Search for the cell housing the specified text and yield its [X, Y] center coordinate. 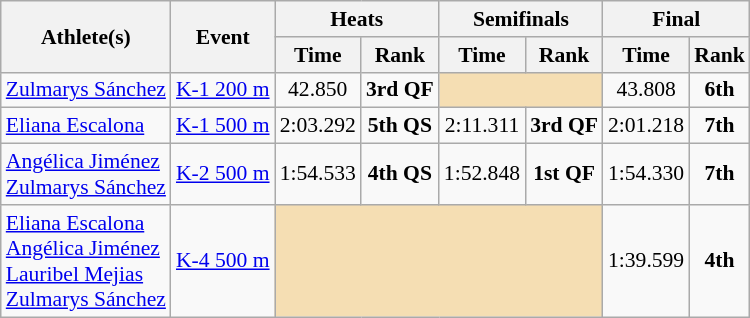
1:52.848 [482, 174]
2:03.292 [318, 126]
5th QS [400, 126]
42.850 [318, 90]
K-2 500 m [223, 174]
4th [720, 261]
Zulmarys Sánchez [86, 90]
Semifinals [521, 19]
1:54.330 [646, 174]
2:01.218 [646, 126]
K-4 500 m [223, 261]
1:39.599 [646, 261]
4th QS [400, 174]
K-1 500 m [223, 126]
2:11.311 [482, 126]
1st QF [564, 174]
Event [223, 36]
1:54.533 [318, 174]
Eliana EscalonaAngélica JiménezLauribel MejiasZulmarys Sánchez [86, 261]
K-1 200 m [223, 90]
6th [720, 90]
Eliana Escalona [86, 126]
Angélica JiménezZulmarys Sánchez [86, 174]
Final [676, 19]
43.808 [646, 90]
Athlete(s) [86, 36]
Heats [357, 19]
